From the cell containing the given text, extract its center point as [X, Y] coordinate. 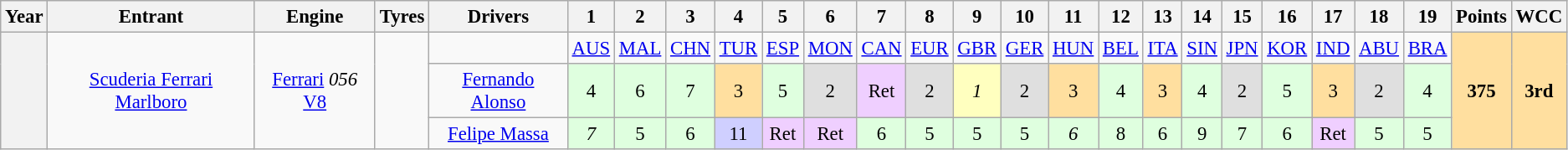
GER [1024, 49]
MAL [639, 49]
17 [1334, 17]
GBR [977, 49]
EUR [930, 49]
Felipe Massa [499, 134]
IND [1334, 49]
19 [1427, 17]
Fernando Alonso [499, 91]
JPN [1242, 49]
Drivers [499, 17]
Engine [315, 17]
14 [1202, 17]
ESP [783, 49]
ABU [1379, 49]
12 [1121, 17]
CAN [882, 49]
16 [1287, 17]
15 [1242, 17]
HUN [1074, 49]
BEL [1121, 49]
WCC [1539, 17]
TUR [738, 49]
KOR [1287, 49]
3rd [1539, 91]
CHN [691, 49]
Year [24, 17]
MON [830, 49]
AUS [591, 49]
BRA [1427, 49]
Scuderia Ferrari Marlboro [151, 91]
Ferrari 056 V8 [315, 91]
10 [1024, 17]
SIN [1202, 49]
Points [1481, 17]
Entrant [151, 17]
18 [1379, 17]
Tyres [402, 17]
ITA [1163, 49]
13 [1163, 17]
375 [1481, 91]
